Identify which cell holds the provided text, then report its (x, y) central coordinate. 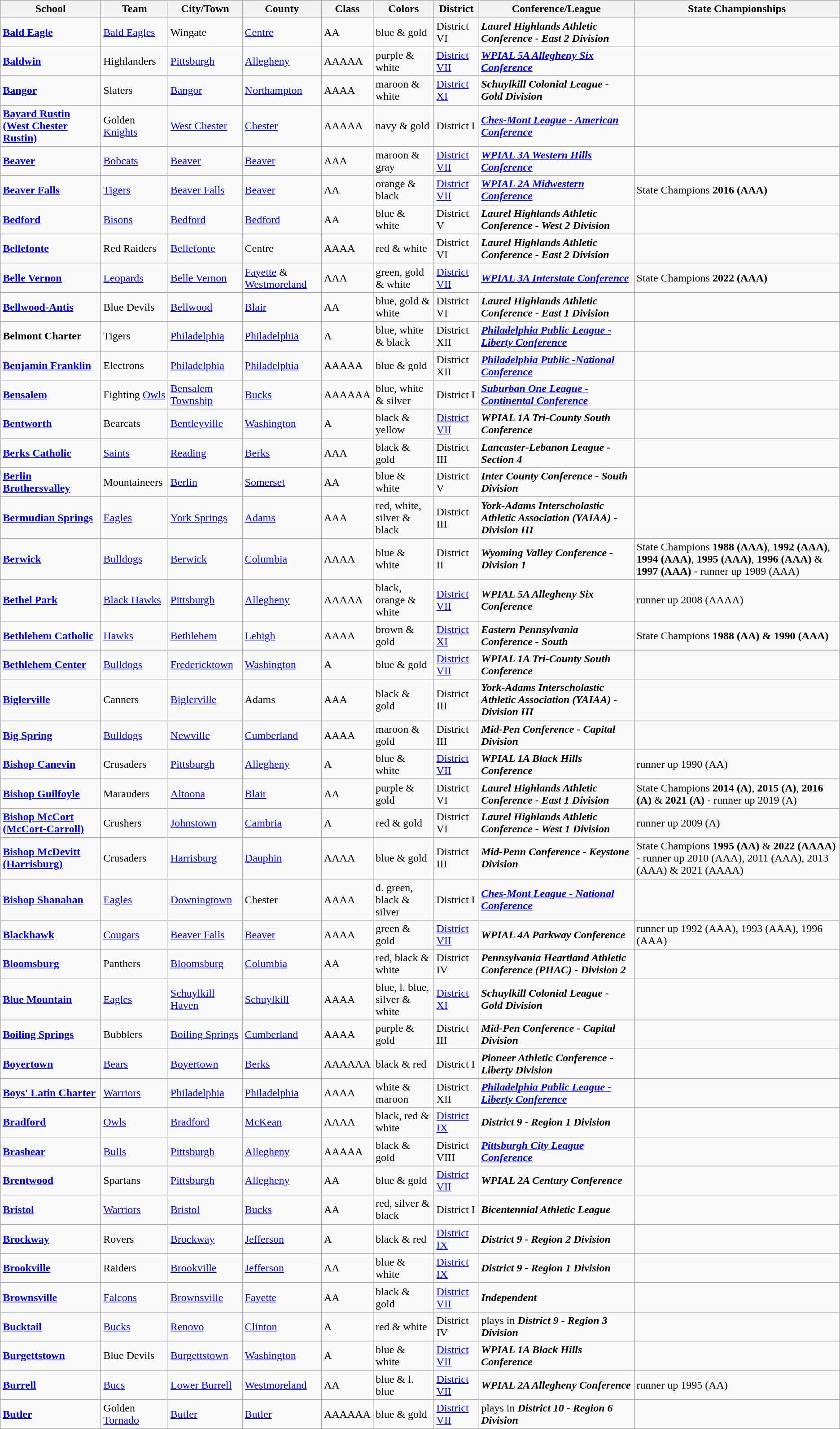
Bermudian Springs (51, 518)
Bisons (135, 219)
Team (135, 9)
State Champions 2014 (A), 2015 (A), 2016 (A) & 2021 (A) - runner up 2019 (A) (737, 794)
McKean (282, 1122)
Wyoming Valley Conference - Division 1 (556, 559)
navy & gold (403, 126)
State Championships (737, 9)
Crushers (135, 822)
Leopards (135, 277)
Electrons (135, 365)
Red Raiders (135, 249)
d. green, black & silver (403, 900)
District 9 - Region 2 Division (556, 1239)
Dauphin (282, 858)
maroon & gray (403, 161)
Bishop Shanahan (51, 900)
Laurel Highlands Athletic Conference - West 2 Division (556, 219)
brown & gold (403, 636)
runner up 1995 (AA) (737, 1385)
State Champions 2022 (AAA) (737, 277)
Westmoreland (282, 1385)
Cambria (282, 822)
green & gold (403, 935)
Baldwin (51, 61)
Schuylkill (282, 999)
Spartans (135, 1181)
West Chester (205, 126)
Bald Eagle (51, 32)
Owls (135, 1122)
Brashear (51, 1151)
City/Town (205, 9)
Berlin (205, 482)
District II (456, 559)
red, white, silver & black (403, 518)
Fredericktown (205, 664)
Highlanders (135, 61)
Colors (403, 9)
Mid-Penn Conference - Keystone Division (556, 858)
Mountaineers (135, 482)
Black Hawks (135, 600)
State Champions 1988 (AAA), 1992 (AAA), 1994 (AAA), 1995 (AAA), 1996 (AAA) & 1997 (AAA) - runner up 1989 (AAA) (737, 559)
red & gold (403, 822)
Bicentennial Athletic League (556, 1209)
plays in District 10 - Region 6 Division (556, 1414)
Clinton (282, 1326)
Independent (556, 1297)
Bucktail (51, 1326)
Golden Knights (135, 126)
Fighting Owls (135, 395)
Brentwood (51, 1181)
orange & black (403, 190)
Eastern Pennsylvania Conference - South (556, 636)
Bethel Park (51, 600)
red, silver & black (403, 1209)
runner up 2008 (AAAA) (737, 600)
Bubblers (135, 1034)
Berks Catholic (51, 453)
Bishop Canevin (51, 764)
Bethlehem Center (51, 664)
black, orange & white (403, 600)
State Champions 1988 (AA) & 1990 (AAA) (737, 636)
Blackhawk (51, 935)
Bishop Guilfoyle (51, 794)
Ches-Mont League - American Conference (556, 126)
Newville (205, 735)
Northampton (282, 91)
State Champions 2016 (AAA) (737, 190)
Bensalem Township (205, 395)
WPIAL 2A Midwestern Conference (556, 190)
County (282, 9)
Bentworth (51, 424)
Suburban One League - Continental Conference (556, 395)
Schuylkill Haven (205, 999)
Harrisburg (205, 858)
Panthers (135, 964)
Berlin Brothersvalley (51, 482)
Bulls (135, 1151)
Canners (135, 700)
Pioneer Athletic Conference - Liberty Division (556, 1064)
WPIAL 2A Century Conference (556, 1181)
Bishop McDevitt (Harrisburg) (51, 858)
Cougars (135, 935)
Bucs (135, 1385)
blue, white & silver (403, 395)
Golden Tornado (135, 1414)
green, gold & white (403, 277)
runner up 1992 (AAA), 1993 (AAA), 1996 (AAA) (737, 935)
Class (347, 9)
Somerset (282, 482)
Bentleyville (205, 424)
Wingate (205, 32)
Hawks (135, 636)
maroon & gold (403, 735)
District VIII (456, 1151)
Lancaster-Lebanon League - Section 4 (556, 453)
Marauders (135, 794)
Ches-Mont League - National Conference (556, 900)
runner up 1990 (AA) (737, 764)
Lehigh (282, 636)
plays in District 9 - Region 3 Division (556, 1326)
District (456, 9)
Belmont Charter (51, 336)
Big Spring (51, 735)
WPIAL 4A Parkway Conference (556, 935)
Bethlehem Catholic (51, 636)
Philadelphia Public -National Conference (556, 365)
Bald Eagles (135, 32)
WPIAL 3A Western Hills Conference (556, 161)
blue & l. blue (403, 1385)
Boys' Latin Charter (51, 1093)
York Springs (205, 518)
Inter County Conference - South Division (556, 482)
Bethlehem (205, 636)
Bears (135, 1064)
maroon & white (403, 91)
Slaters (135, 91)
blue, l. blue, silver & white (403, 999)
black, red & white (403, 1122)
red, black & white (403, 964)
WPIAL 3A Interstate Conference (556, 277)
runner up 2009 (A) (737, 822)
WPIAL 2A Allegheny Conference (556, 1385)
Laurel Highlands Athletic Conference - West 1 Division (556, 822)
Rovers (135, 1239)
Reading (205, 453)
Bensalem (51, 395)
Renovo (205, 1326)
Pennsylvania Heartland Athletic Conference (PHAC) - Division 2 (556, 964)
Burrell (51, 1385)
blue, white & black (403, 336)
Fayette (282, 1297)
Bishop McCort (McCort-Carroll) (51, 822)
State Champions 1995 (AA) & 2022 (AAAA) - runner up 2010 (AAA), 2011 (AAA), 2013 (AAA) & 2021 (AAAA) (737, 858)
black & yellow (403, 424)
Bobcats (135, 161)
Raiders (135, 1268)
Bayard Rustin (West Chester Rustin) (51, 126)
Lower Burrell (205, 1385)
Blue Mountain (51, 999)
Bellwood (205, 307)
Downingtown (205, 900)
Fayette & Westmoreland (282, 277)
Bearcats (135, 424)
blue, gold & white (403, 307)
Saints (135, 453)
Pittsburgh City League Conference (556, 1151)
purple & white (403, 61)
Altoona (205, 794)
Falcons (135, 1297)
Bellwood-Antis (51, 307)
Conference/League (556, 9)
Benjamin Franklin (51, 365)
white & maroon (403, 1093)
Johnstown (205, 822)
School (51, 9)
